Detect which cell encompasses the target text, then output its (X, Y) center coordinate. 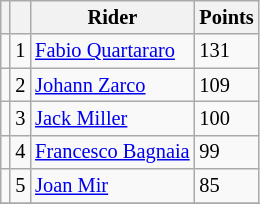
Fabio Quartararo (112, 51)
99 (226, 152)
Rider (112, 17)
3 (20, 118)
2 (20, 85)
Points (226, 17)
131 (226, 51)
5 (20, 186)
Johann Zarco (112, 85)
Jack Miller (112, 118)
Joan Mir (112, 186)
1 (20, 51)
85 (226, 186)
109 (226, 85)
4 (20, 152)
Francesco Bagnaia (112, 152)
100 (226, 118)
